Provide the (x, y) coordinate of the cell's center where the given text is located.  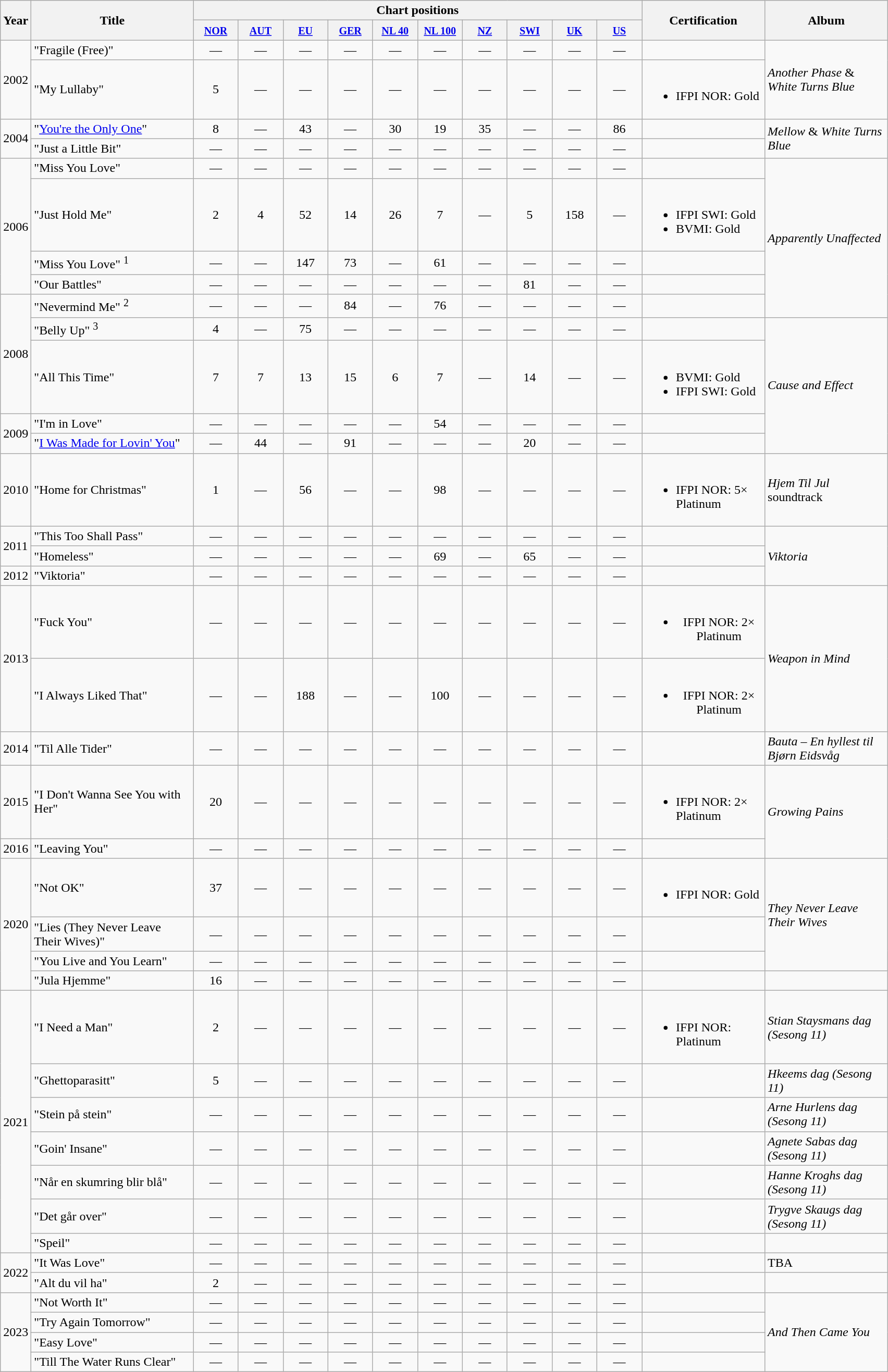
56 (305, 490)
Another Phase & White Turns Blue (827, 79)
Mellow & White Turns Blue (827, 139)
"Til Alle Tider" (113, 749)
15 (350, 377)
2004 (16, 139)
"Till The Water Runs Clear" (113, 1362)
"I Always Liked That" (113, 695)
98 (440, 490)
73 (350, 263)
NL 40 (395, 30)
54 (440, 423)
"Fuck You" (113, 622)
75 (305, 329)
IFPI NOR: Platinum (704, 1027)
2006 (16, 226)
35 (485, 129)
Trygve Skaugs dag (Sesong 11) (827, 1216)
19 (440, 129)
AUT (261, 30)
"I Don't Wanna See You with Her" (113, 802)
2012 (16, 576)
"My Lullaby" (113, 90)
2021 (16, 1122)
"Easy Love" (113, 1342)
"Not OK" (113, 888)
"Stein på stein" (113, 1115)
NOR (216, 30)
SWI (529, 30)
"Alt du vil ha" (113, 1282)
2015 (16, 802)
NZ (485, 30)
"Jula Hjemme" (113, 981)
43 (305, 129)
2013 (16, 658)
EU (305, 30)
Hanne Kroghs dag (Sesong 11) (827, 1182)
GER (350, 30)
61 (440, 263)
"Our Battles" (113, 284)
158 (574, 215)
"I Was Made for Lovin' You" (113, 443)
76 (440, 306)
2002 (16, 79)
"Homeless" (113, 556)
Agnete Sabas dag (Sesong 11) (827, 1148)
"Fragile (Free)" (113, 50)
IFPI SWI: GoldBVMI: Gold (704, 215)
44 (261, 443)
2020 (16, 925)
Certification (704, 20)
"Home for Christmas" (113, 490)
Hkeems dag (Sesong 11) (827, 1080)
188 (305, 695)
"Ghettoparasitt" (113, 1080)
"I Need a Man" (113, 1027)
And Then Came You (827, 1332)
16 (216, 981)
Weapon in Mind (827, 658)
"Nevermind Me" 2 (113, 306)
"This Too Shall Pass" (113, 536)
8 (216, 129)
37 (216, 888)
Chart positions (418, 10)
2022 (16, 1273)
"Not Worth It" (113, 1303)
"I'm in Love" (113, 423)
BVMI: GoldIFPI SWI: Gold (704, 377)
147 (305, 263)
52 (305, 215)
Cause and Effect (827, 385)
IFPI NOR: 5× Platinum (704, 490)
"Try Again Tomorrow" (113, 1323)
2011 (16, 546)
"Miss You Love" (113, 168)
"Lies (They Never Leave Their Wives)" (113, 934)
Viktoria (827, 556)
"It Was Love" (113, 1263)
"Speil" (113, 1243)
"Når en skumring blir blå" (113, 1182)
91 (350, 443)
30 (395, 129)
Stian Staysmans dag (Sesong 11) (827, 1027)
81 (529, 284)
"Leaving You" (113, 849)
13 (305, 377)
NL 100 (440, 30)
Year (16, 20)
"Belly Up" 3 (113, 329)
84 (350, 306)
"Viktoria" (113, 576)
Hjem Til Jul soundtrack (827, 490)
They Never Leave Their Wives (827, 915)
"You're the Only One" (113, 129)
65 (529, 556)
1 (216, 490)
"Goin' Insane" (113, 1148)
UK (574, 30)
2014 (16, 749)
US (619, 30)
6 (395, 377)
"Just a Little Bit" (113, 148)
2009 (16, 433)
2008 (16, 354)
"Miss You Love" 1 (113, 263)
Album (827, 20)
Apparently Unaffected (827, 238)
69 (440, 556)
TBA (827, 1263)
Title (113, 20)
Bauta – En hyllest til Bjørn Eidsvåg (827, 749)
"Just Hold Me" (113, 215)
100 (440, 695)
"Det går over" (113, 1216)
"All This Time" (113, 377)
26 (395, 215)
"You Live and You Learn" (113, 961)
2016 (16, 849)
Arne Hurlens dag (Sesong 11) (827, 1115)
2023 (16, 1332)
Growing Pains (827, 812)
2010 (16, 490)
86 (619, 129)
